Detect which cell encompasses the target text, then output its (x, y) center coordinate. 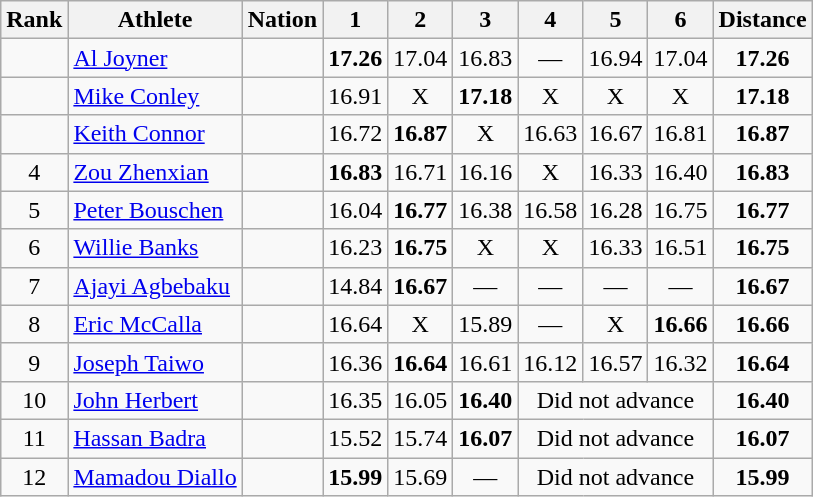
9 (34, 362)
16.35 (356, 400)
15.74 (420, 438)
16.91 (356, 96)
1 (356, 20)
Eric McCalla (155, 324)
16.32 (680, 362)
2 (420, 20)
Willie Banks (155, 248)
Mike Conley (155, 96)
Hassan Badra (155, 438)
16.16 (486, 172)
16.81 (680, 134)
15.52 (356, 438)
16.12 (550, 362)
15.69 (420, 477)
Ajayi Agbebaku (155, 286)
16.63 (550, 134)
16.38 (486, 210)
8 (34, 324)
14.84 (356, 286)
12 (34, 477)
Peter Bouschen (155, 210)
3 (486, 20)
16.23 (356, 248)
16.72 (356, 134)
Mamadou Diallo (155, 477)
16.57 (616, 362)
11 (34, 438)
Al Joyner (155, 58)
16.94 (616, 58)
Joseph Taiwo (155, 362)
7 (34, 286)
15.89 (486, 324)
16.28 (616, 210)
16.05 (420, 400)
Athlete (155, 20)
16.36 (356, 362)
Keith Connor (155, 134)
10 (34, 400)
Zou Zhenxian (155, 172)
Distance (762, 20)
Nation (282, 20)
John Herbert (155, 400)
Rank (34, 20)
16.58 (550, 210)
16.51 (680, 248)
16.04 (356, 210)
16.71 (420, 172)
16.61 (486, 362)
